Extract the (X, Y) coordinate from the center of the cell holding the provided text.  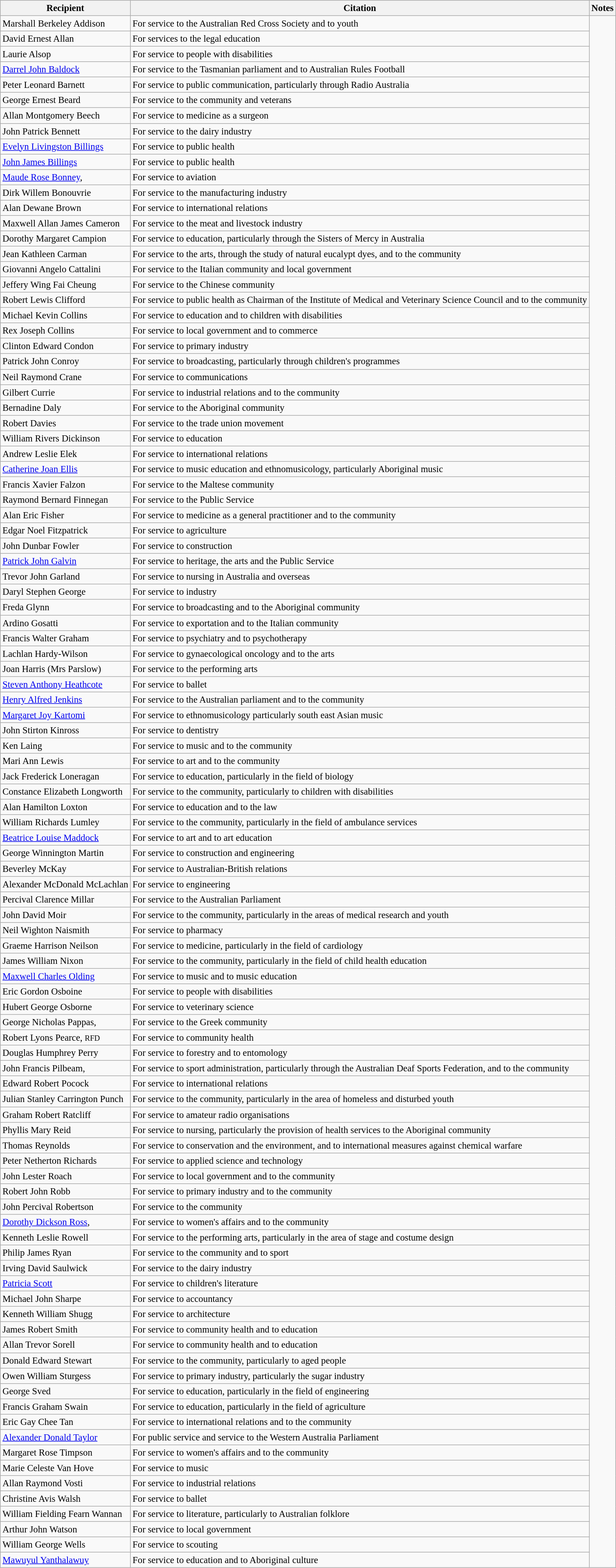
For service to the Australian Red Cross Society and to youth (360, 24)
John Lester Roach (65, 1176)
For service to industrial relations (360, 1483)
For service to the trade union movement (360, 423)
Philip James Ryan (65, 1253)
Trevor John Garland (65, 577)
For service to local government and to commerce (360, 331)
Laurie Alsop (65, 54)
For service to the community, particularly in the field of ambulance services (360, 822)
For service to the arts, through the study of natural eucalypt dyes, and to the community (360, 254)
For service to education (360, 439)
For service to ethnomusicology particularly south east Asian music (360, 715)
For service to international relations and to the community (360, 1422)
For service to the community and veterans (360, 100)
For service to primary industry (360, 346)
For service to sport administration, particularly through the Australian Deaf Sports Federation, and to the community (360, 1068)
Francis Xavier Falzon (65, 484)
Constance Elizabeth Longworth (65, 792)
Christine Avis Walsh (65, 1499)
For service to education, particularly in the field of engineering (360, 1391)
Owen William Sturgess (65, 1376)
Marshall Berkeley Addison (65, 24)
Alexander Donald Taylor (65, 1437)
Alexander McDonald McLachlan (65, 884)
Eric Gay Chee Tan (65, 1422)
Mari Ann Lewis (65, 761)
Daryl Stephen George (65, 592)
For service to primary industry and to the community (360, 1192)
For service to the Maltese community (360, 484)
For service to the Australian Parliament (360, 899)
Edward Robert Pocock (65, 1084)
For service to education, particularly in the field of biology (360, 777)
Donald Edward Stewart (65, 1360)
Patrick John Conroy (65, 362)
William Fielding Fearn Wannan (65, 1514)
George Nicholas Pappas, (65, 1022)
For service to nursing, particularly the provision of health services to the Aboriginal community (360, 1130)
For service to medicine as a general practitioner and to the community (360, 515)
Patrick John Galvin (65, 561)
Ardino Gosatti (65, 623)
Alan Hamilton Loxton (65, 807)
George Winnington Martin (65, 853)
For service to the community and to sport (360, 1253)
Citation (360, 8)
Lachlan Hardy-Wilson (65, 654)
For service to the community, particularly to aged people (360, 1360)
Catherine Joan Ellis (65, 469)
Steven Anthony Heathcote (65, 684)
Bernadine Daly (65, 408)
For service to communications (360, 377)
Maxwell Charles Olding (65, 976)
For service to nursing in Australia and overseas (360, 577)
For service to education and to Aboriginal culture (360, 1560)
Eric Gordon Osboine (65, 992)
Dorothy Dickson Ross, (65, 1222)
Robert John Robb (65, 1192)
For service to applied science and technology (360, 1160)
Francis Graham Swain (65, 1407)
For service to the community, particularly in the field of child health education (360, 961)
For service to education and to children with disabilities (360, 316)
Michael Kevin Collins (65, 316)
For service to medicine as a surgeon (360, 116)
Ken Laing (65, 746)
Jack Frederick Loneragan (65, 777)
Graham Robert Ratcliff (65, 1115)
Allan Raymond Vosti (65, 1483)
For service to Australian-British relations (360, 869)
Alan Dewane Brown (65, 208)
For service to the Greek community (360, 1022)
John James Billings (65, 162)
John Patrick Bennett (65, 131)
Darrel John Baldock (65, 69)
For service to agriculture (360, 531)
Marie Celeste Van Hove (65, 1468)
For service to accountancy (360, 1299)
For service to education and to the law (360, 807)
Arthur John Watson (65, 1530)
For service to industrial relations and to the community (360, 392)
For service to amateur radio organisations (360, 1115)
Giovanni Angelo Cattalini (65, 269)
For service to music education and ethnomusicology, particularly Aboriginal music (360, 469)
Alan Eric Fisher (65, 515)
For service to broadcasting, particularly through children's programmes (360, 362)
William Richards Lumley (65, 822)
John Francis Pilbeam, (65, 1068)
Francis Walter Graham (65, 638)
Evelyn Livingston Billings (65, 146)
For service to scouting (360, 1545)
For service to the Chinese community (360, 285)
David Ernest Allan (65, 39)
For service to the Aboriginal community (360, 408)
Gilbert Currie (65, 392)
Patricia Scott (65, 1284)
Percival Clarence Millar (65, 899)
John David Moir (65, 915)
For service to construction and engineering (360, 853)
Robert Lyons Pearce, RFD (65, 1038)
Michael John Sharpe (65, 1299)
Peter Leonard Barnett (65, 85)
For service to education, particularly through the Sisters of Mercy in Australia (360, 239)
Neil Raymond Crane (65, 377)
For service to the performing arts, particularly in the area of stage and costume design (360, 1237)
Kenneth William Shugg (65, 1314)
Robert Lewis Clifford (65, 300)
For public service and service to the Western Australia Parliament (360, 1437)
For service to gynaecological oncology and to the arts (360, 654)
For service to public health as Chairman of the Institute of Medical and Veterinary Science Council and to the community (360, 300)
For service to local government (360, 1530)
For service to children's literature (360, 1284)
For service to psychiatry and to psychotherapy (360, 638)
For service to the Italian community and local government (360, 269)
Clinton Edward Condon (65, 346)
James William Nixon (65, 961)
Henry Alfred Jenkins (65, 700)
Maude Rose Bonney, (65, 177)
For service to the Tasmanian parliament and to Australian Rules Football (360, 69)
For service to veterinary science (360, 1007)
For service to local government and to the community (360, 1176)
For service to public communication, particularly through Radio Australia (360, 85)
For service to music and to music education (360, 976)
For service to the community, particularly to children with disabilities (360, 792)
For service to pharmacy (360, 930)
Notes (603, 8)
For service to broadcasting and to the Aboriginal community (360, 607)
Hubert George Osborne (65, 1007)
For service to literature, particularly to Australian folklore (360, 1514)
Beatrice Louise Maddock (65, 838)
John Percival Robertson (65, 1207)
For services to the legal education (360, 39)
Neil Wighton Naismith (65, 930)
Margaret Rose Timpson (65, 1453)
For service to education, particularly in the field of agriculture (360, 1407)
William George Wells (65, 1545)
George Ernest Beard (65, 100)
Raymond Bernard Finnegan (65, 500)
William Rivers Dickinson (65, 439)
For service to the Australian parliament and to the community (360, 700)
Jeffery Wing Fai Cheung (65, 285)
Mawuyul Yanthalawuy (65, 1560)
Edgar Noel Fitzpatrick (65, 531)
For service to heritage, the arts and the Public Service (360, 561)
For service to art and to the community (360, 761)
Irving David Saulwick (65, 1268)
Freda Glynn (65, 607)
Phyllis Mary Reid (65, 1130)
For service to primary industry, particularly the sugar industry (360, 1376)
Jean Kathleen Carman (65, 254)
Dorothy Margaret Campion (65, 239)
For service to the community (360, 1207)
For service to the performing arts (360, 669)
For service to construction (360, 546)
For service to the meat and livestock industry (360, 223)
Joan Harris (Mrs Parslow) (65, 669)
For service to the community, particularly in the areas of medical research and youth (360, 915)
For service to industry (360, 592)
For service to forestry and to entomology (360, 1053)
For service to architecture (360, 1314)
Recipient (65, 8)
For service to music and to the community (360, 746)
George Sved (65, 1391)
For service to the Public Service (360, 500)
Peter Netherton Richards (65, 1160)
For service to exportation and to the Italian community (360, 623)
For service to aviation (360, 177)
Allan Montgomery Beech (65, 116)
Rex Joseph Collins (65, 331)
Allan Trevor Sorell (65, 1345)
Julian Stanley Carrington Punch (65, 1099)
Douglas Humphrey Perry (65, 1053)
Margaret Joy Kartomi (65, 715)
For service to music (360, 1468)
Thomas Reynolds (65, 1145)
Dirk Willem Bonouvrie (65, 193)
For service to medicine, particularly in the field of cardiology (360, 945)
For service to dentistry (360, 730)
Beverley McKay (65, 869)
Andrew Leslie Elek (65, 454)
For service to the community, particularly in the area of homeless and disturbed youth (360, 1099)
For service to engineering (360, 884)
John Dunbar Fowler (65, 546)
Maxwell Allan James Cameron (65, 223)
For service to the manufacturing industry (360, 193)
For service to community health (360, 1038)
John Stirton Kinross (65, 730)
Kenneth Leslie Rowell (65, 1237)
Graeme Harrison Neilson (65, 945)
For service to art and to art education (360, 838)
For service to conservation and the environment, and to international measures against chemical warfare (360, 1145)
James Robert Smith (65, 1330)
Robert Davies (65, 423)
